Detect which cell encompasses the target text, then output its [x, y] center coordinate. 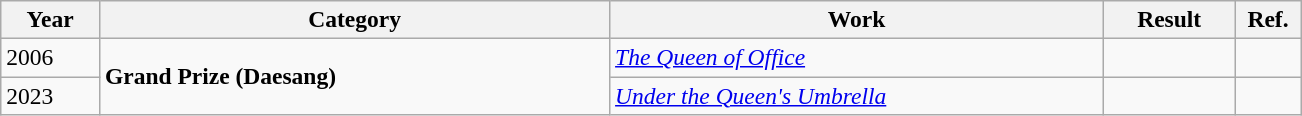
Result [1169, 19]
2006 [50, 57]
Ref. [1268, 19]
Year [50, 19]
The Queen of Office [857, 57]
2023 [50, 95]
Work [857, 19]
Category [354, 19]
Grand Prize (Daesang) [354, 76]
Under the Queen's Umbrella [857, 95]
